Provide the [X, Y] coordinate of the cell's center where the given text is located.  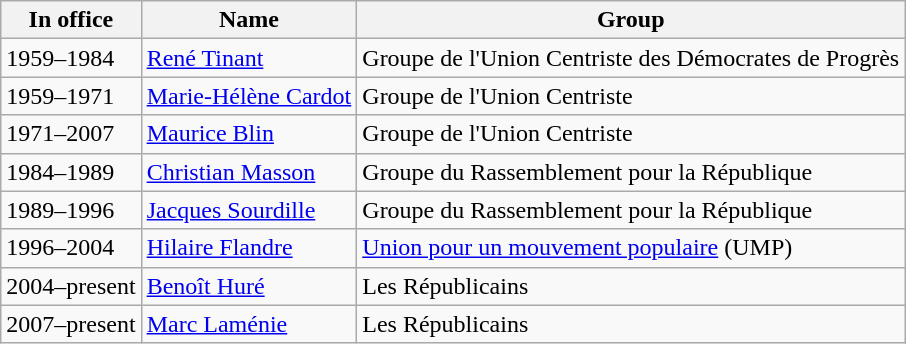
2004–present [71, 286]
Groupe de l'Union Centriste des Démocrates de Progrès [631, 58]
Christian Masson [249, 172]
1959–1971 [71, 96]
Jacques Sourdille [249, 210]
1996–2004 [71, 248]
Marc Laménie [249, 324]
1959–1984 [71, 58]
In office [71, 20]
Hilaire Flandre [249, 248]
1984–1989 [71, 172]
2007–present [71, 324]
Benoît Huré [249, 286]
Group [631, 20]
1989–1996 [71, 210]
Maurice Blin [249, 134]
Union pour un mouvement populaire (UMP) [631, 248]
Marie-Hélène Cardot [249, 96]
Name [249, 20]
1971–2007 [71, 134]
René Tinant [249, 58]
